Return the (x, y) coordinate for the center point of the cell that contains the specified text.  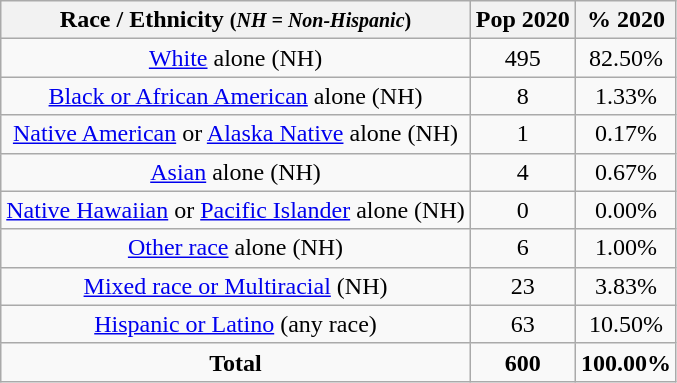
Asian alone (NH) (236, 172)
White alone (NH) (236, 58)
6 (522, 248)
Other race alone (NH) (236, 248)
Pop 2020 (522, 20)
82.50% (626, 58)
100.00% (626, 362)
1.00% (626, 248)
Mixed race or Multiracial (NH) (236, 286)
Native Hawaiian or Pacific Islander alone (NH) (236, 210)
3.83% (626, 286)
0.00% (626, 210)
0.67% (626, 172)
495 (522, 58)
1.33% (626, 96)
4 (522, 172)
Race / Ethnicity (NH = Non-Hispanic) (236, 20)
23 (522, 286)
% 2020 (626, 20)
1 (522, 134)
0 (522, 210)
Native American or Alaska Native alone (NH) (236, 134)
10.50% (626, 324)
63 (522, 324)
8 (522, 96)
Total (236, 362)
Black or African American alone (NH) (236, 96)
600 (522, 362)
0.17% (626, 134)
Hispanic or Latino (any race) (236, 324)
